Capture the cell that displays the provided text and extract its [x, y] central coordinate. 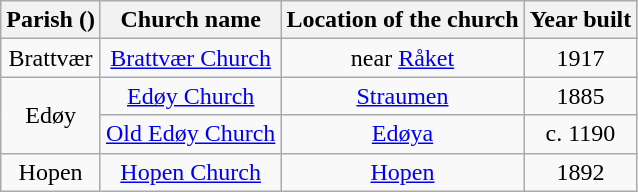
Old Edøy Church [190, 134]
near Råket [402, 58]
Hopen Church [190, 172]
Parish () [51, 20]
Straumen [402, 96]
Edøy Church [190, 96]
1892 [580, 172]
Edøy [51, 115]
Edøya [402, 134]
Brattvær Church [190, 58]
Location of the church [402, 20]
Church name [190, 20]
c. 1190 [580, 134]
Year built [580, 20]
1917 [580, 58]
Brattvær [51, 58]
1885 [580, 96]
